Extract the [x, y] coordinate from the center of the cell holding the provided text.  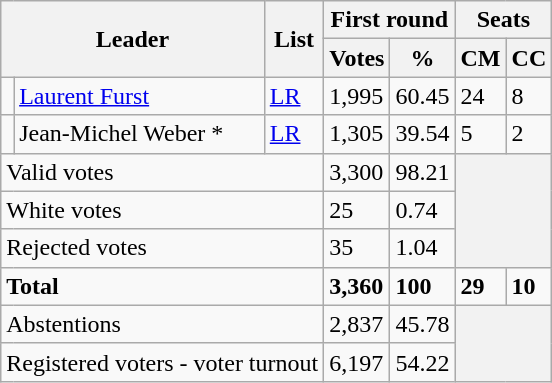
CM [480, 58]
5 [480, 134]
% [422, 58]
10 [529, 286]
6,197 [357, 362]
Valid votes [162, 172]
54.22 [422, 362]
Registered voters - voter turnout [162, 362]
Votes [357, 58]
Jean-Michel Weber * [140, 134]
8 [529, 96]
24 [480, 96]
3,360 [357, 286]
2,837 [357, 324]
60.45 [422, 96]
3,300 [357, 172]
0.74 [422, 210]
Leader [133, 39]
List [294, 39]
Laurent Furst [140, 96]
29 [480, 286]
98.21 [422, 172]
Total [162, 286]
1,305 [357, 134]
100 [422, 286]
CC [529, 58]
45.78 [422, 324]
White votes [162, 210]
Seats [504, 20]
Rejected votes [162, 248]
25 [357, 210]
2 [529, 134]
39.54 [422, 134]
Abstentions [162, 324]
First round [390, 20]
1.04 [422, 248]
35 [357, 248]
1,995 [357, 96]
